Provide the (x, y) coordinate of the cell's center where the given text is located.  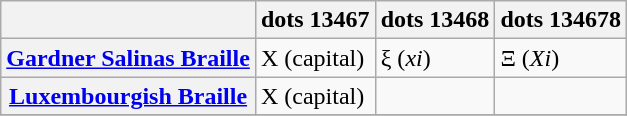
Luxembourgish Braille (128, 96)
dots 13468 (435, 20)
ξ (xi) (435, 58)
Gardner Salinas Braille (128, 58)
Ξ (Xi) (561, 58)
dots 134678 (561, 20)
dots 13467 (315, 20)
